Capture the cell that displays the provided text and extract its (x, y) central coordinate. 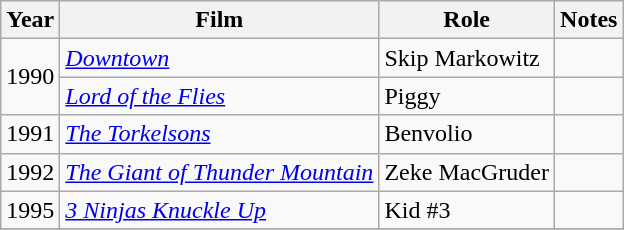
Kid #3 (467, 210)
Lord of the Flies (220, 96)
Skip Markowitz (467, 58)
The Torkelsons (220, 134)
1995 (30, 210)
The Giant of Thunder Mountain (220, 172)
Film (220, 20)
1990 (30, 77)
Year (30, 20)
1991 (30, 134)
1992 (30, 172)
Piggy (467, 96)
3 Ninjas Knuckle Up (220, 210)
Role (467, 20)
Zeke MacGruder (467, 172)
Downtown (220, 58)
Benvolio (467, 134)
Notes (589, 20)
